Detect which cell encompasses the target text, then output its [x, y] center coordinate. 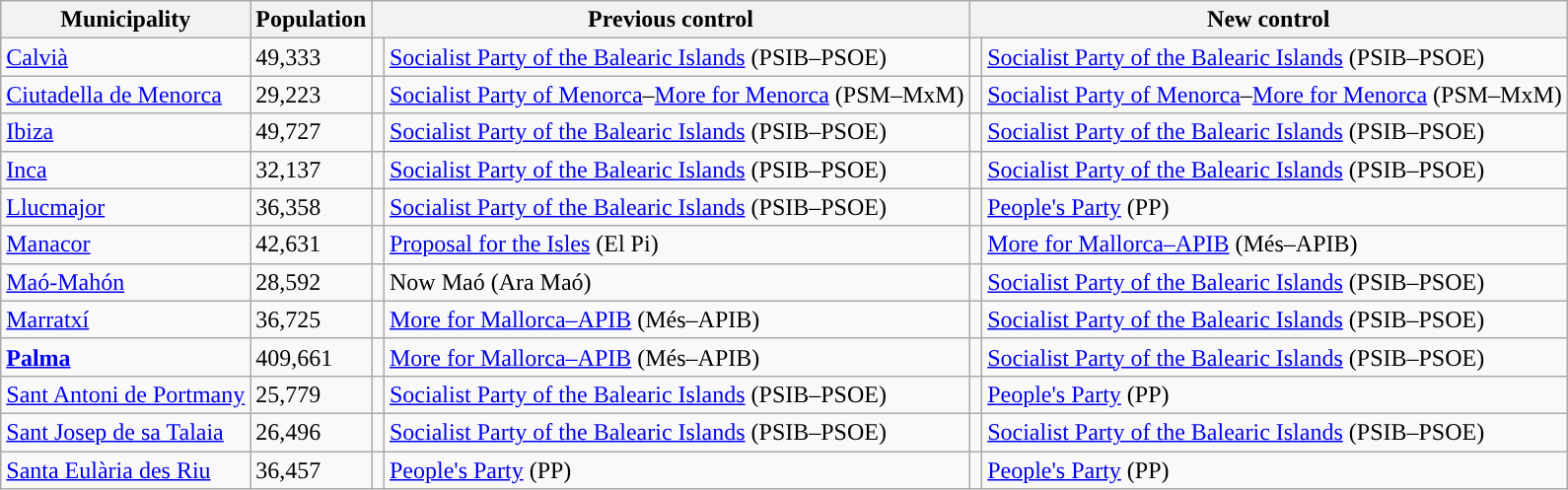
42,631 [312, 245]
Population [312, 20]
29,223 [312, 95]
36,358 [312, 207]
Municipality [126, 20]
25,779 [312, 394]
Previous control [671, 20]
Maó-Mahón [126, 282]
Calvià [126, 57]
Proposal for the Isles (El Pi) [677, 245]
Marratxí [126, 319]
409,661 [312, 357]
Llucmajor [126, 207]
49,333 [312, 57]
Sant Antoni de Portmany [126, 394]
49,727 [312, 132]
Ciutadella de Menorca [126, 95]
36,457 [312, 470]
Now Maó (Ara Maó) [677, 282]
Palma [126, 357]
28,592 [312, 282]
Santa Eulària des Riu [126, 470]
Ibiza [126, 132]
26,496 [312, 432]
New control [1268, 20]
Manacor [126, 245]
32,137 [312, 170]
36,725 [312, 319]
Inca [126, 170]
Sant Josep de sa Talaia [126, 432]
